From the cell containing the given text, extract its center point as [X, Y] coordinate. 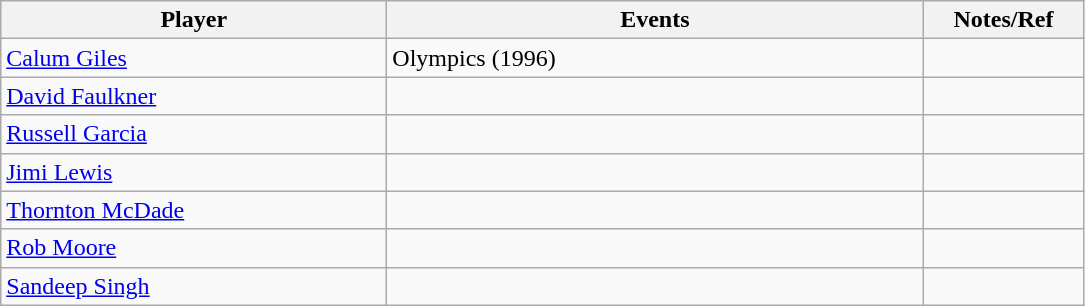
Rob Moore [194, 248]
Notes/Ref [1004, 20]
David Faulkner [194, 96]
Sandeep Singh [194, 286]
Olympics (1996) [655, 58]
Thornton McDade [194, 210]
Calum Giles [194, 58]
Jimi Lewis [194, 172]
Events [655, 20]
Player [194, 20]
Russell Garcia [194, 134]
